Locate the cell with the specified text and output its (x, y) center coordinate. 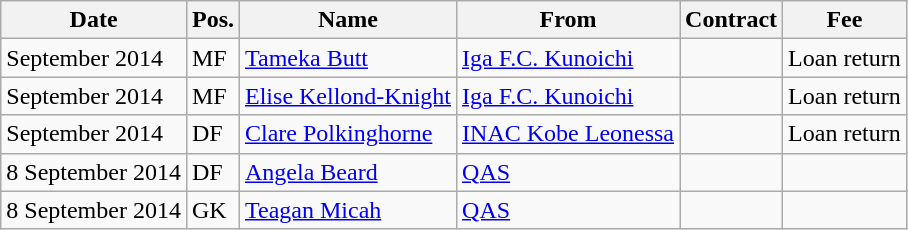
GK (212, 210)
From (568, 20)
Tameka Butt (348, 58)
Contract (732, 20)
Teagan Micah (348, 210)
Name (348, 20)
Clare Polkinghorne (348, 134)
INAC Kobe Leonessa (568, 134)
Pos. (212, 20)
Elise Kellond-Knight (348, 96)
Date (94, 20)
Angela Beard (348, 172)
Fee (845, 20)
